Scan for the cell matching the given text and deliver its (x, y) coordinate at center. 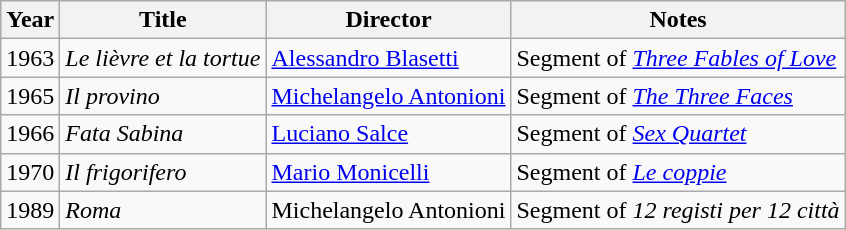
Segment of Three Fables of Love (678, 58)
Fata Sabina (163, 134)
1963 (30, 58)
Year (30, 20)
1970 (30, 172)
Roma (163, 210)
Segment of 12 registi per 12 città (678, 210)
Notes (678, 20)
Alessandro Blasetti (388, 58)
Le lièvre et la tortue (163, 58)
1965 (30, 96)
Director (388, 20)
Il frigorifero (163, 172)
Segment of The Three Faces (678, 96)
1966 (30, 134)
1989 (30, 210)
Segment of Sex Quartet (678, 134)
Title (163, 20)
Il provino (163, 96)
Segment of Le coppie (678, 172)
Mario Monicelli (388, 172)
Luciano Salce (388, 134)
